Search for the cell housing the specified text and yield its (X, Y) center coordinate. 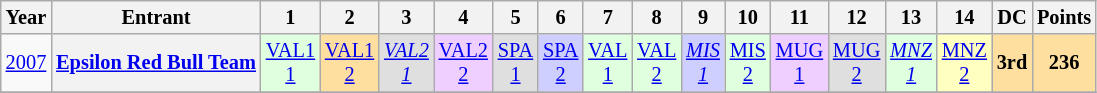
MIS1 (703, 63)
MUG2 (856, 63)
MIS2 (748, 63)
14 (964, 17)
MUG1 (800, 63)
12 (856, 17)
Epsilon Red Bull Team (156, 63)
Year (26, 17)
VAL11 (290, 63)
236 (1064, 63)
DC (1012, 17)
3rd (1012, 63)
VAL2 (656, 63)
Entrant (156, 17)
VAL12 (350, 63)
Points (1064, 17)
VAL22 (464, 63)
8 (656, 17)
VAL1 (608, 63)
10 (748, 17)
1 (290, 17)
6 (560, 17)
SPA1 (516, 63)
11 (800, 17)
7 (608, 17)
MNZ2 (964, 63)
MNZ1 (911, 63)
13 (911, 17)
2007 (26, 63)
9 (703, 17)
3 (406, 17)
5 (516, 17)
4 (464, 17)
2 (350, 17)
SPA2 (560, 63)
VAL21 (406, 63)
